Identify which cell holds the provided text, then report its [X, Y] central coordinate. 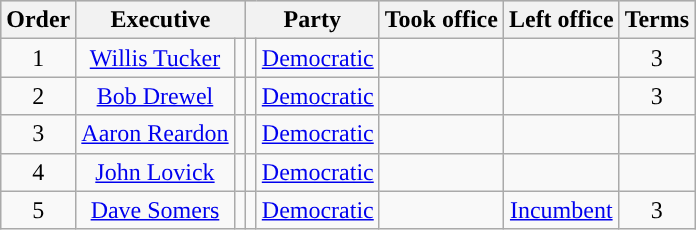
John Lovick [155, 172]
Took office [441, 20]
Executive [160, 20]
Party [312, 20]
Aaron Reardon [155, 134]
Bob Drewel [155, 96]
Incumbent [561, 210]
5 [38, 210]
Left office [561, 20]
Dave Somers [155, 210]
1 [38, 58]
Willis Tucker [155, 58]
Order [38, 20]
4 [38, 172]
Terms [657, 20]
2 [38, 96]
